Provide the [X, Y] coordinate of the cell's center where the given text is located.  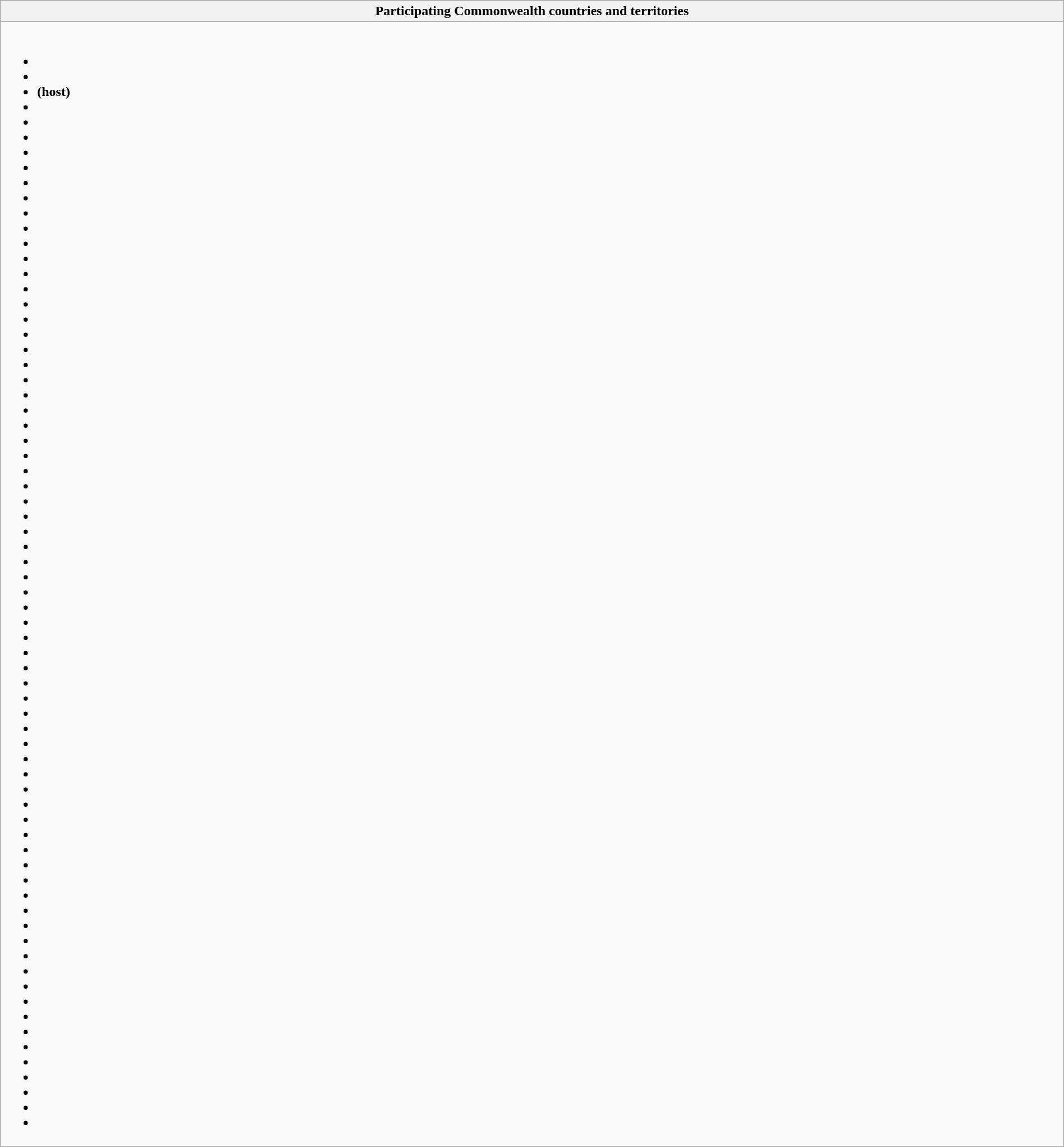
Participating Commonwealth countries and territories [532, 11]
(host) [532, 584]
